Output the [X, Y] coordinate of the center of the cell containing the given text.  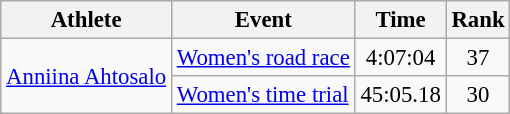
30 [478, 95]
4:07:04 [400, 58]
Time [400, 20]
Women's time trial [263, 95]
Women's road race [263, 58]
45:05.18 [400, 95]
Anniina Ahtosalo [86, 76]
Athlete [86, 20]
Event [263, 20]
Rank [478, 20]
37 [478, 58]
